Detect which cell encompasses the target text, then output its [x, y] center coordinate. 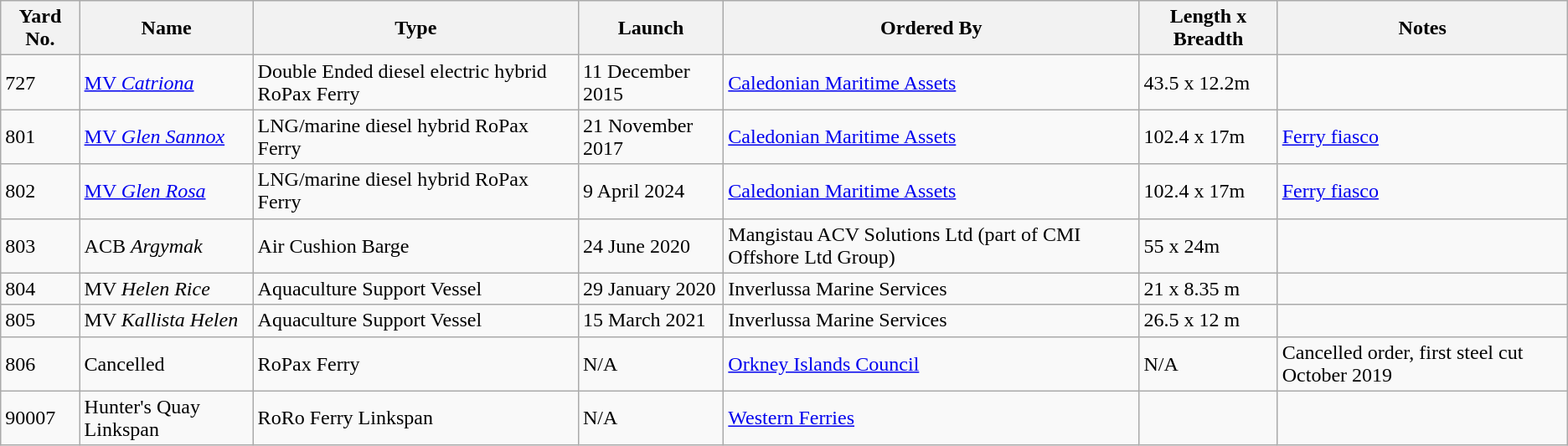
9 April 2024 [650, 191]
11 December 2015 [650, 82]
Mangistau ACV Solutions Ltd (part of CMI Offshore Ltd Group) [931, 246]
Yard No. [40, 28]
806 [40, 363]
804 [40, 289]
802 [40, 191]
Name [166, 28]
MV Helen Rice [166, 289]
MV Glen Rosa [166, 191]
MV Kallista Helen [166, 320]
Length x Breadth [1208, 28]
Launch [650, 28]
Hunter's Quay Linkspan [166, 418]
Type [415, 28]
29 January 2020 [650, 289]
MV Glen Sannox [166, 137]
55 x 24m [1208, 246]
15 March 2021 [650, 320]
Western Ferries [931, 418]
Orkney Islands Council [931, 363]
MV Catriona [166, 82]
RoPax Ferry [415, 363]
Cancelled order, first steel cut October 2019 [1422, 363]
Air Cushion Barge [415, 246]
803 [40, 246]
90007 [40, 418]
43.5 x 12.2m [1208, 82]
21 x 8.35 m [1208, 289]
805 [40, 320]
Cancelled [166, 363]
21 November 2017 [650, 137]
801 [40, 137]
Double Ended diesel electric hybrid RoPax Ferry [415, 82]
ACB Argymak [166, 246]
Ordered By [931, 28]
Notes [1422, 28]
RoRo Ferry Linkspan [415, 418]
26.5 x 12 m [1208, 320]
24 June 2020 [650, 246]
727 [40, 82]
